Return the [X, Y] coordinate for the center point of the cell that contains the specified text.  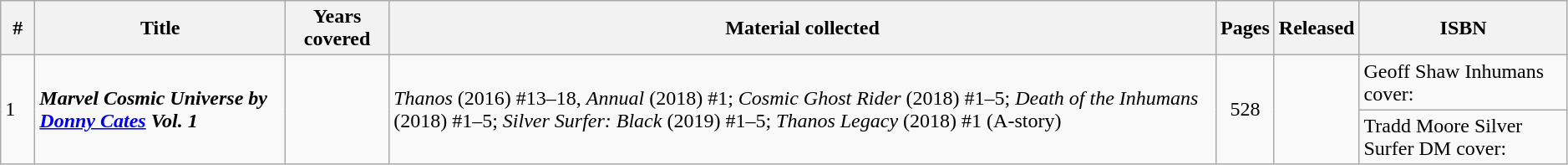
Released [1317, 28]
Title [160, 28]
1 [18, 110]
Pages [1246, 28]
528 [1246, 110]
ISBN [1464, 28]
Geoff Shaw Inhumans cover: [1464, 82]
# [18, 28]
Material collected [803, 28]
Years covered [337, 28]
Tradd Moore Silver Surfer DM cover: [1464, 137]
Marvel Cosmic Universe by Donny Cates Vol. 1 [160, 110]
